Determine the [X, Y] coordinate at the center of the cell enclosing the given text.  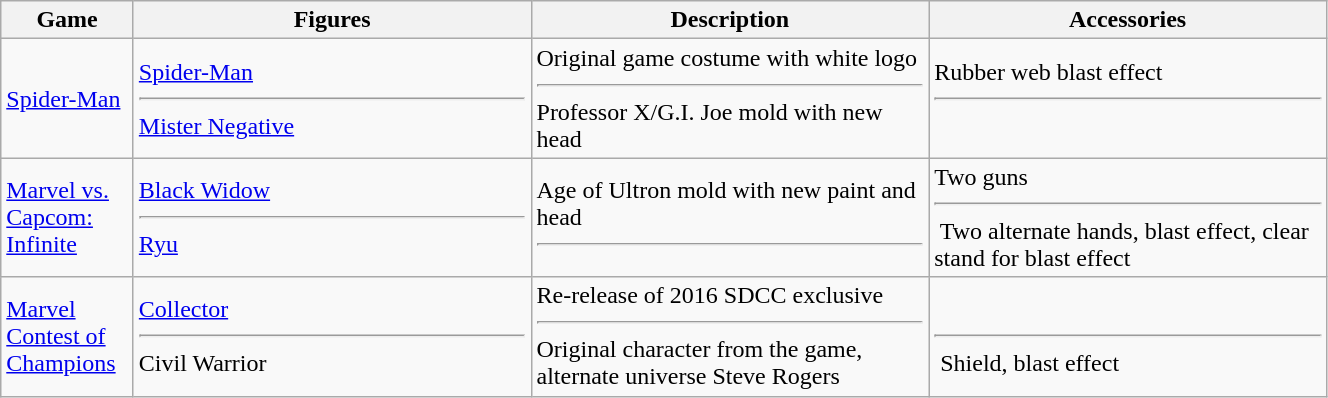
Shield, blast effect [1128, 336]
Marvel Contest of Champions [68, 336]
Original game costume with white logoProfessor X/G.I. Joe mold with new head [730, 98]
Re-release of 2016 SDCC exclusiveOriginal character from the game, alternate universe Steve Rogers [730, 336]
Rubber web blast effect [1128, 98]
Marvel vs. Capcom: Infinite [68, 218]
Age of Ultron mold with new paint and head [730, 218]
Description [730, 20]
Accessories [1128, 20]
Game [68, 20]
Spider-ManMister Negative [332, 98]
Figures [332, 20]
Two guns Two alternate hands, blast effect, clear stand for blast effect [1128, 218]
CollectorCivil Warrior [332, 336]
Black WidowRyu [332, 218]
Spider-Man [68, 98]
